Return [x, y] of the center of cell containing provided text 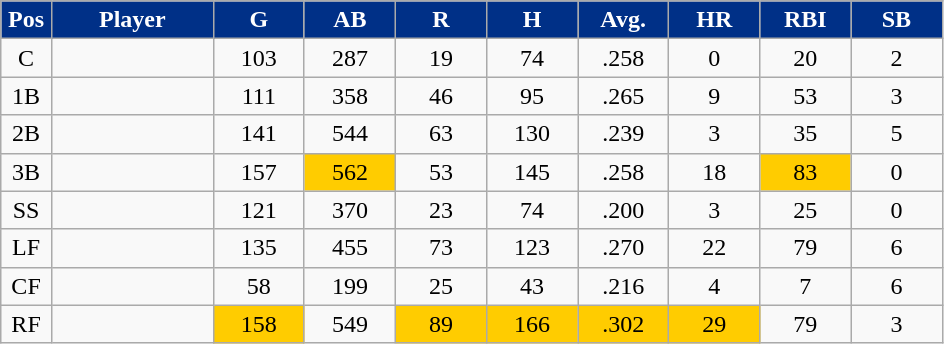
158 [258, 324]
73 [440, 248]
19 [440, 58]
35 [806, 134]
121 [258, 210]
130 [532, 134]
3B [26, 172]
2 [896, 58]
5 [896, 134]
141 [258, 134]
199 [350, 286]
287 [350, 58]
C [26, 58]
58 [258, 286]
SS [26, 210]
29 [714, 324]
H [532, 20]
455 [350, 248]
RBI [806, 20]
111 [258, 96]
549 [350, 324]
370 [350, 210]
.265 [624, 96]
43 [532, 286]
63 [440, 134]
CF [26, 286]
123 [532, 248]
23 [440, 210]
.216 [624, 286]
.200 [624, 210]
RF [26, 324]
103 [258, 58]
358 [350, 96]
135 [258, 248]
2B [26, 134]
157 [258, 172]
9 [714, 96]
SB [896, 20]
562 [350, 172]
95 [532, 96]
83 [806, 172]
22 [714, 248]
4 [714, 286]
166 [532, 324]
Avg. [624, 20]
.270 [624, 248]
.302 [624, 324]
Pos [26, 20]
18 [714, 172]
145 [532, 172]
89 [440, 324]
544 [350, 134]
1B [26, 96]
AB [350, 20]
7 [806, 286]
Player [132, 20]
20 [806, 58]
.239 [624, 134]
LF [26, 248]
R [440, 20]
46 [440, 96]
HR [714, 20]
G [258, 20]
